Return (X, Y) of the center of cell containing provided text 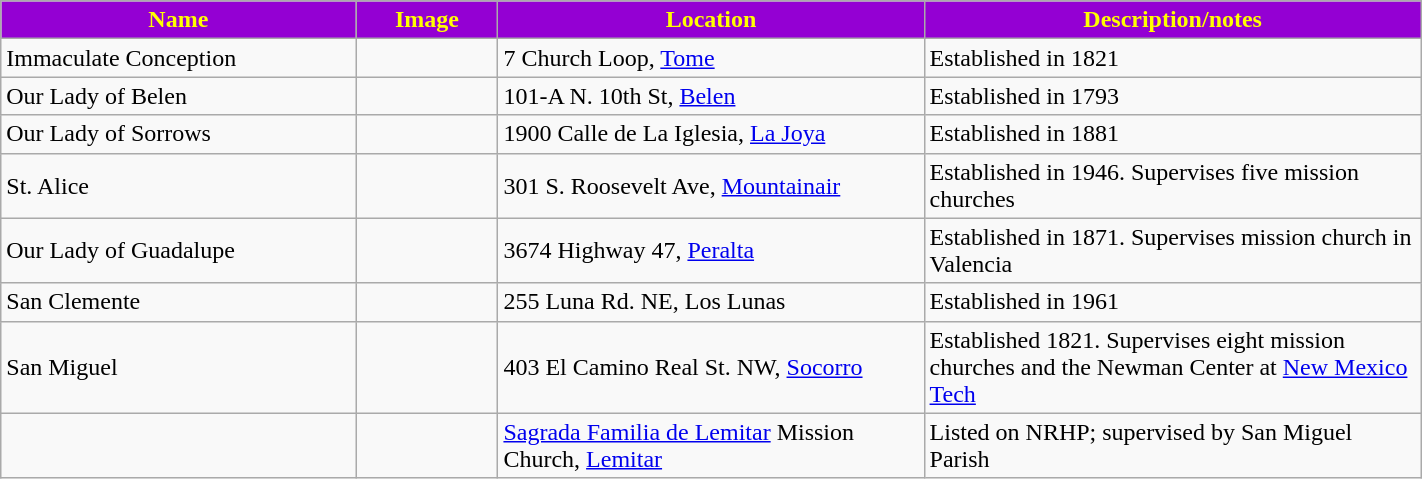
Established in 1821 (1172, 58)
1900 Calle de La Iglesia, La Joya (711, 134)
Established in 1871. Supervises mission church in Valencia (1172, 250)
San Miguel (178, 367)
3674 Highway 47, Peralta (711, 250)
403 El Camino Real St. NW, Socorro (711, 367)
Established in 1793 (1172, 96)
Established 1821. Supervises eight mission churches and the Newman Center at New Mexico Tech (1172, 367)
Name (178, 20)
301 S. Roosevelt Ave, Mountainair (711, 186)
Description/notes (1172, 20)
San Clemente (178, 302)
Established in 1881 (1172, 134)
Established in 1961 (1172, 302)
101-A N. 10th St, Belen (711, 96)
Image (427, 20)
255 Luna Rd. NE, Los Lunas (711, 302)
7 Church Loop, Tome (711, 58)
Established in 1946. Supervises five mission churches (1172, 186)
Immaculate Conception (178, 58)
St. Alice (178, 186)
Listed on NRHP; supervised by San Miguel Parish (1172, 446)
Our Lady of Sorrows (178, 134)
Sagrada Familia de Lemitar Mission Church, Lemitar (711, 446)
Our Lady of Belen (178, 96)
Location (711, 20)
Our Lady of Guadalupe (178, 250)
